Return the (x, y) coordinate for the center point of the cell that contains the specified text.  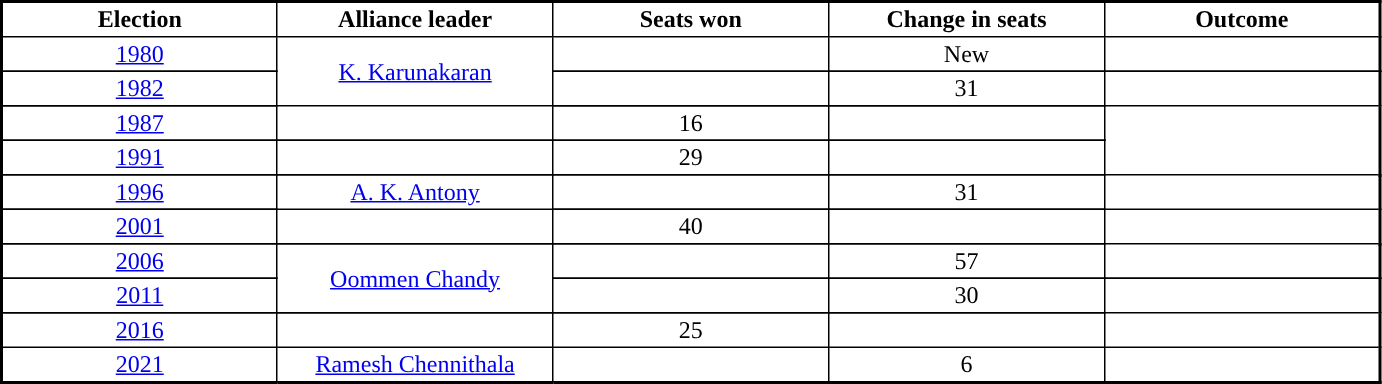
A. K. Antony (415, 192)
57 (967, 261)
2001 (140, 226)
40 (691, 226)
Ramesh Chennithala (415, 364)
Outcome (1242, 20)
Change in seats (967, 20)
1987 (140, 123)
1996 (140, 192)
1991 (140, 157)
Seats won (691, 20)
16 (691, 123)
2016 (140, 330)
25 (691, 330)
2011 (140, 295)
Election (140, 20)
2006 (140, 261)
30 (967, 295)
1982 (140, 88)
1980 (140, 54)
29 (691, 157)
K. Karunakaran (415, 72)
New (967, 54)
Alliance leader (415, 20)
2021 (140, 364)
6 (967, 364)
Oommen Chandy (415, 278)
